Return the [x, y] coordinate for the center point of the cell that contains the specified text.  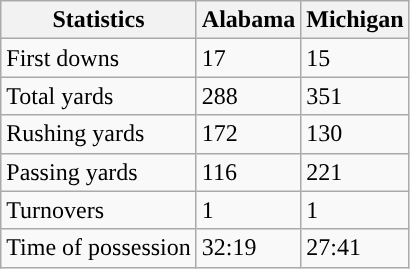
Rushing yards [99, 134]
130 [355, 134]
27:41 [355, 248]
Statistics [99, 20]
221 [355, 172]
Michigan [355, 20]
15 [355, 58]
17 [248, 58]
288 [248, 96]
Time of possession [99, 248]
Passing yards [99, 172]
Alabama [248, 20]
116 [248, 172]
Total yards [99, 96]
First downs [99, 58]
Turnovers [99, 210]
351 [355, 96]
32:19 [248, 248]
172 [248, 134]
